Find where the given text appears and provide that cell's center as (X, Y) coordinate. 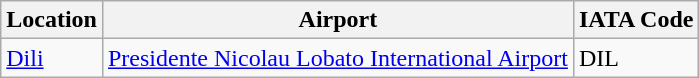
Dili (52, 58)
DIL (636, 58)
Airport (338, 20)
Location (52, 20)
Presidente Nicolau Lobato International Airport (338, 58)
IATA Code (636, 20)
